Find where the given text appears and provide that cell's center as (X, Y) coordinate. 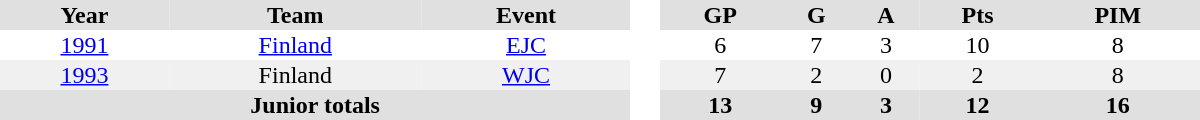
Event (526, 15)
12 (978, 105)
G (816, 15)
A (886, 15)
0 (886, 75)
13 (720, 105)
Junior totals (315, 105)
Pts (978, 15)
10 (978, 45)
Team (296, 15)
1991 (84, 45)
Year (84, 15)
16 (1118, 105)
GP (720, 15)
9 (816, 105)
1993 (84, 75)
EJC (526, 45)
WJC (526, 75)
6 (720, 45)
PIM (1118, 15)
